From the cell containing the given text, extract its center point as (x, y) coordinate. 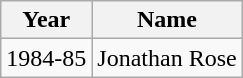
Name (167, 20)
Jonathan Rose (167, 58)
1984-85 (46, 58)
Year (46, 20)
